Find where the given text appears and provide that cell's center as [x, y] coordinate. 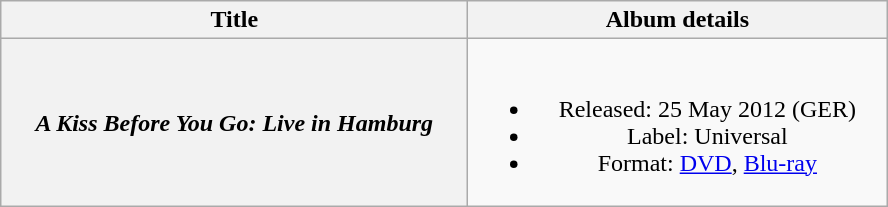
Released: 25 May 2012 (GER)Label: UniversalFormat: DVD, Blu-ray [678, 122]
A Kiss Before You Go: Live in Hamburg [234, 122]
Album details [678, 20]
Title [234, 20]
